Return [x, y] of the center of cell containing provided text 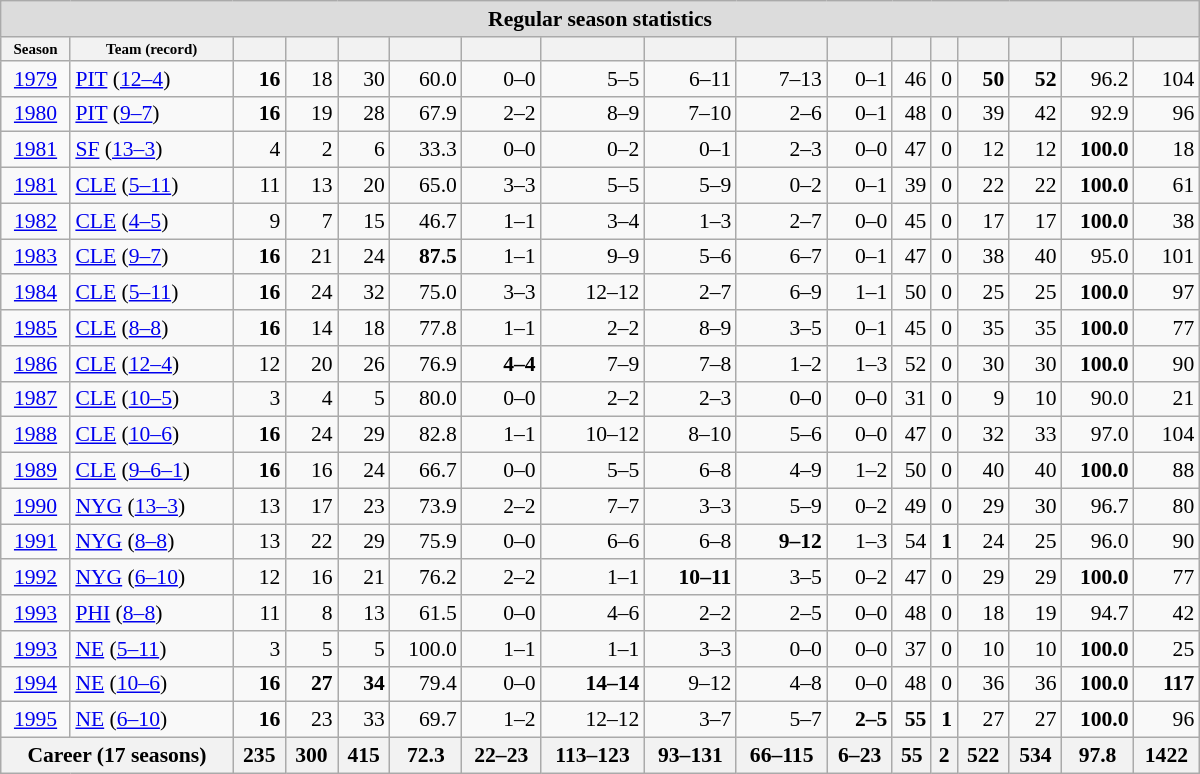
NE (6–10) [152, 720]
4–8 [782, 684]
3–4 [593, 221]
10–11 [690, 577]
1983 [36, 256]
7–10 [690, 114]
1990 [36, 506]
60.0 [426, 78]
76.9 [426, 363]
CLE (4–5) [152, 221]
77.8 [426, 328]
1989 [36, 470]
33.3 [426, 150]
22–23 [502, 755]
2–6 [782, 114]
80.0 [426, 399]
1991 [36, 542]
113–123 [593, 755]
97.8 [1097, 755]
93–131 [690, 755]
534 [1035, 755]
69.7 [426, 720]
5–7 [782, 720]
117 [1167, 684]
96.2 [1097, 78]
76.2 [426, 577]
4–6 [593, 613]
Career (17 seasons) [117, 755]
79.4 [426, 684]
CLE (9–6–1) [152, 470]
7–8 [690, 363]
6–11 [690, 78]
NYG (6–10) [152, 577]
6–23 [860, 755]
3–7 [690, 720]
46.7 [426, 221]
65.0 [426, 185]
1422 [1167, 755]
NYG (13–3) [152, 506]
66–115 [782, 755]
CLE (12–4) [152, 363]
NYG (8–8) [152, 542]
1994 [36, 684]
54 [912, 542]
CLE (8–8) [152, 328]
28 [364, 114]
37 [912, 648]
Team (record) [152, 48]
61 [1167, 185]
14–14 [593, 684]
34 [364, 684]
1979 [36, 78]
80 [1167, 506]
72.3 [426, 755]
94.7 [1097, 613]
4–9 [782, 470]
6–9 [782, 292]
1984 [36, 292]
88 [1167, 470]
9–9 [593, 256]
31 [912, 399]
CLE (10–5) [152, 399]
Season [36, 48]
82.8 [426, 435]
PHI (8–8) [152, 613]
15 [364, 221]
7–13 [782, 78]
1986 [36, 363]
26 [364, 363]
95.0 [1097, 256]
CLE (10–6) [152, 435]
1995 [36, 720]
97.0 [1097, 435]
4–4 [502, 363]
6 [364, 150]
87.5 [426, 256]
NE (10–6) [152, 684]
10–12 [593, 435]
66.7 [426, 470]
Regular season statistics [600, 19]
1982 [36, 221]
235 [259, 755]
75.0 [426, 292]
73.9 [426, 506]
8–10 [690, 435]
NE (5–11) [152, 648]
PIT (9–7) [152, 114]
101 [1167, 256]
7 [311, 221]
7–9 [593, 363]
96.7 [1097, 506]
415 [364, 755]
61.5 [426, 613]
SF (13–3) [152, 150]
96.0 [1097, 542]
PIT (12–4) [152, 78]
75.9 [426, 542]
CLE (9–7) [152, 256]
300 [311, 755]
1987 [36, 399]
90.0 [1097, 399]
1980 [36, 114]
6–6 [593, 542]
97 [1167, 292]
7–7 [593, 506]
46 [912, 78]
1985 [36, 328]
92.9 [1097, 114]
49 [912, 506]
67.9 [426, 114]
522 [983, 755]
14 [311, 328]
1988 [36, 435]
1992 [36, 577]
6–7 [782, 256]
8 [311, 613]
